Pinpoint the cell where the given text exists, returning its (x, y) midpoint coordinate. 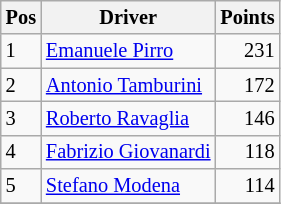
172 (247, 85)
Stefano Modena (128, 186)
Fabrizio Giovanardi (128, 152)
5 (21, 186)
Points (247, 17)
4 (21, 152)
Emanuele Pirro (128, 51)
1 (21, 51)
3 (21, 118)
Driver (128, 17)
231 (247, 51)
Roberto Ravaglia (128, 118)
114 (247, 186)
Antonio Tamburini (128, 85)
118 (247, 152)
146 (247, 118)
2 (21, 85)
Pos (21, 17)
